Return the (x, y) coordinate for the center point of the cell that contains the specified text.  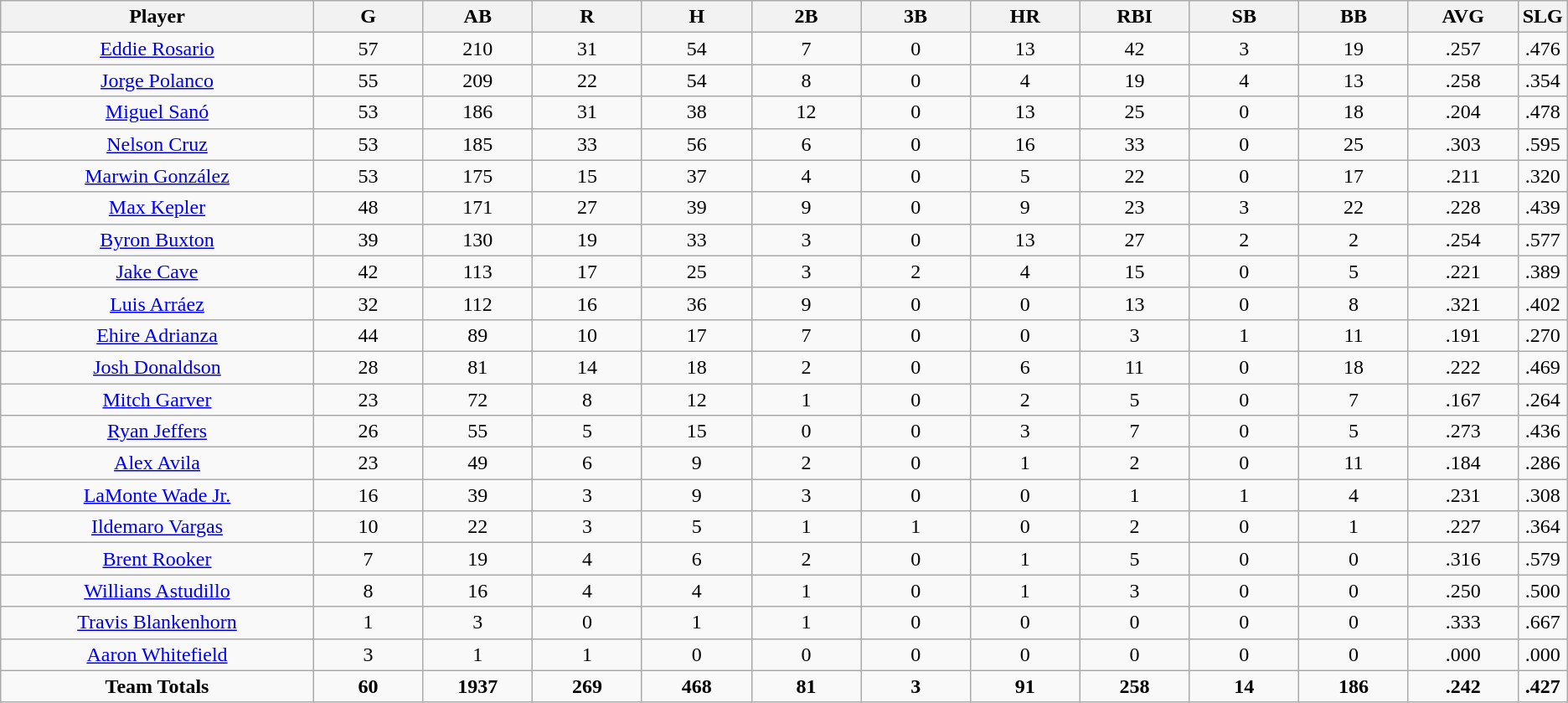
.500 (1543, 591)
.595 (1543, 144)
Marwin González (157, 176)
2B (806, 17)
SB (1245, 17)
56 (697, 144)
209 (477, 80)
.320 (1543, 176)
Max Kepler (157, 208)
Travis Blankenhorn (157, 623)
G (369, 17)
210 (477, 49)
Nelson Cruz (157, 144)
91 (1025, 686)
AB (477, 17)
RBI (1134, 17)
.211 (1462, 176)
37 (697, 176)
LaMonte Wade Jr. (157, 495)
Luis Arráez (157, 303)
.273 (1462, 432)
.286 (1543, 463)
89 (477, 335)
.191 (1462, 335)
.303 (1462, 144)
.264 (1543, 400)
.257 (1462, 49)
185 (477, 144)
SLG (1543, 17)
.364 (1543, 527)
175 (477, 176)
Willians Astudillo (157, 591)
38 (697, 112)
Byron Buxton (157, 240)
.476 (1543, 49)
Miguel Sanó (157, 112)
Player (157, 17)
.308 (1543, 495)
Josh Donaldson (157, 367)
44 (369, 335)
26 (369, 432)
32 (369, 303)
H (697, 17)
.321 (1462, 303)
.222 (1462, 367)
Jorge Polanco (157, 80)
.469 (1543, 367)
AVG (1462, 17)
.316 (1462, 559)
.184 (1462, 463)
R (588, 17)
.577 (1543, 240)
.270 (1543, 335)
Ildemaro Vargas (157, 527)
.254 (1462, 240)
49 (477, 463)
.250 (1462, 591)
60 (369, 686)
258 (1134, 686)
.221 (1462, 271)
Ehire Adrianza (157, 335)
130 (477, 240)
57 (369, 49)
HR (1025, 17)
113 (477, 271)
112 (477, 303)
Ryan Jeffers (157, 432)
.354 (1543, 80)
28 (369, 367)
Eddie Rosario (157, 49)
.228 (1462, 208)
.242 (1462, 686)
.204 (1462, 112)
.227 (1462, 527)
.579 (1543, 559)
.167 (1462, 400)
269 (588, 686)
BB (1354, 17)
171 (477, 208)
1937 (477, 686)
Mitch Garver (157, 400)
.231 (1462, 495)
48 (369, 208)
.436 (1543, 432)
.478 (1543, 112)
3B (916, 17)
72 (477, 400)
Alex Avila (157, 463)
Aaron Whitefield (157, 654)
.389 (1543, 271)
Team Totals (157, 686)
.439 (1543, 208)
36 (697, 303)
Jake Cave (157, 271)
468 (697, 686)
.258 (1462, 80)
.333 (1462, 623)
.402 (1543, 303)
.427 (1543, 686)
.667 (1543, 623)
Brent Rooker (157, 559)
